For the text-containing cell, return its midpoint in (x, y) coordinate format. 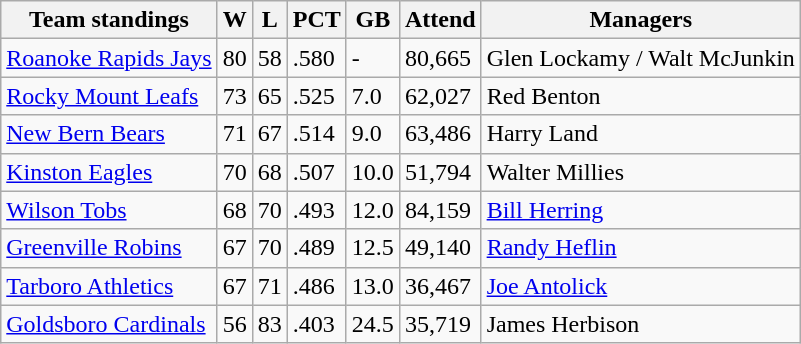
Joe Antolick (640, 286)
13.0 (372, 286)
.486 (316, 286)
80,665 (440, 58)
80 (234, 58)
.525 (316, 96)
35,719 (440, 324)
Attend (440, 20)
New Bern Bears (109, 134)
10.0 (372, 172)
Goldsboro Cardinals (109, 324)
.514 (316, 134)
GB (372, 20)
- (372, 58)
.507 (316, 172)
James Herbison (640, 324)
PCT (316, 20)
Greenville Robins (109, 248)
Bill Herring (640, 210)
7.0 (372, 96)
63,486 (440, 134)
W (234, 20)
Kinston Eagles (109, 172)
.580 (316, 58)
49,140 (440, 248)
Roanoke Rapids Jays (109, 58)
Harry Land (640, 134)
62,027 (440, 96)
Managers (640, 20)
Wilson Tobs (109, 210)
12.5 (372, 248)
51,794 (440, 172)
L (270, 20)
Walter Millies (640, 172)
36,467 (440, 286)
Glen Lockamy / Walt McJunkin (640, 58)
9.0 (372, 134)
24.5 (372, 324)
.489 (316, 248)
58 (270, 58)
73 (234, 96)
Team standings (109, 20)
Red Benton (640, 96)
83 (270, 324)
.493 (316, 210)
Rocky Mount Leafs (109, 96)
56 (234, 324)
Randy Heflin (640, 248)
Tarboro Athletics (109, 286)
12.0 (372, 210)
65 (270, 96)
.403 (316, 324)
84,159 (440, 210)
